From the cell containing the given text, extract its center point as (x, y) coordinate. 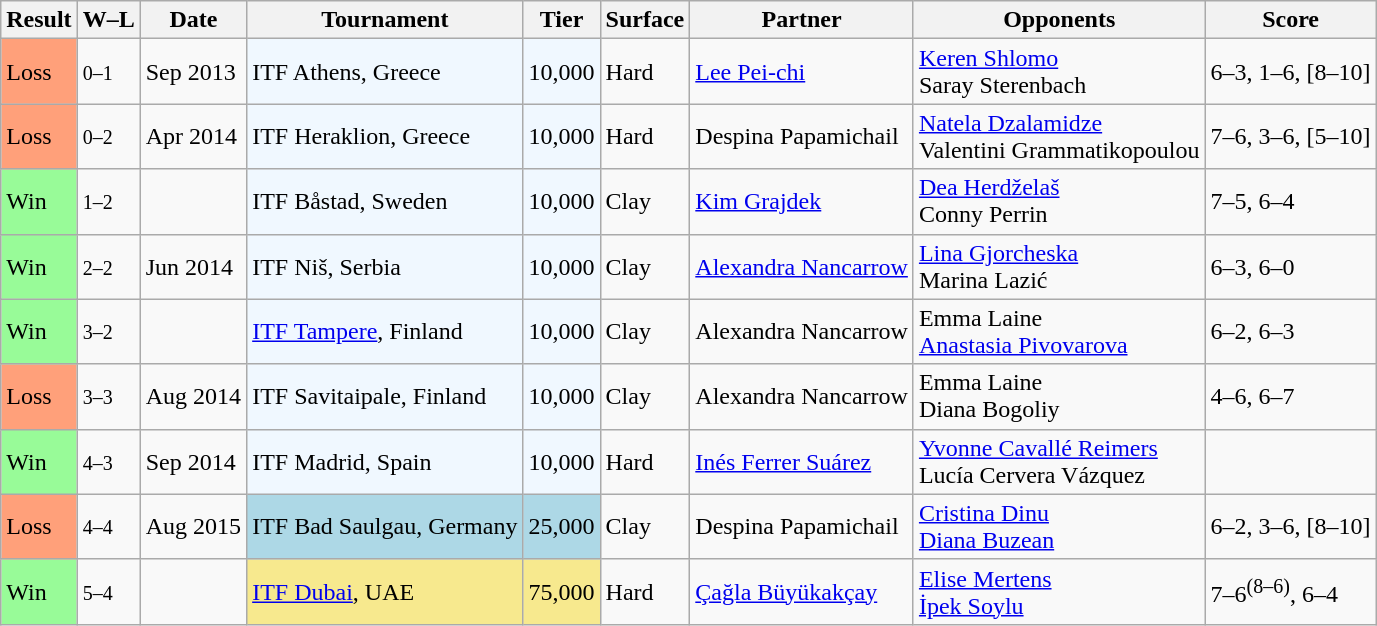
6–2, 3–6, [8–10] (1290, 526)
Aug 2014 (193, 396)
ITF Athens, Greece (385, 72)
ITF Savitaipale, Finland (385, 396)
Natela Dzalamidze Valentini Grammatikopoulou (1059, 136)
Tournament (385, 20)
ITF Tampere, Finland (385, 332)
3–2 (108, 332)
Partner (802, 20)
75,000 (562, 592)
Cristina Dinu Diana Buzean (1059, 526)
6–2, 6–3 (1290, 332)
2–2 (108, 266)
Lee Pei-chi (802, 72)
Yvonne Cavallé Reimers Lucía Cervera Vázquez (1059, 462)
4–6, 6–7 (1290, 396)
Keren Shlomo Saray Sterenbach (1059, 72)
ITF Madrid, Spain (385, 462)
ITF Heraklion, Greece (385, 136)
Inés Ferrer Suárez (802, 462)
ITF Bad Saulgau, Germany (385, 526)
3–3 (108, 396)
7–6, 3–6, [5–10] (1290, 136)
Score (1290, 20)
Lina Gjorcheska Marina Lazić (1059, 266)
25,000 (562, 526)
Dea Herdželaš Conny Perrin (1059, 202)
7–5, 6–4 (1290, 202)
Surface (645, 20)
Tier (562, 20)
0–2 (108, 136)
Emma Laine Anastasia Pivovarova (1059, 332)
ITF Niš, Serbia (385, 266)
4–3 (108, 462)
7–6(8–6), 6–4 (1290, 592)
0–1 (108, 72)
Emma Laine Diana Bogoliy (1059, 396)
Çağla Büyükakçay (802, 592)
Kim Grajdek (802, 202)
Date (193, 20)
Jun 2014 (193, 266)
6–3, 1–6, [8–10] (1290, 72)
ITF Dubai, UAE (385, 592)
W–L (108, 20)
Result (39, 20)
Aug 2015 (193, 526)
4–4 (108, 526)
6–3, 6–0 (1290, 266)
Sep 2013 (193, 72)
ITF Båstad, Sweden (385, 202)
Opponents (1059, 20)
Sep 2014 (193, 462)
1–2 (108, 202)
Apr 2014 (193, 136)
5–4 (108, 592)
Elise Mertens İpek Soylu (1059, 592)
